Output the [x, y] coordinate of the center of the cell containing the given text.  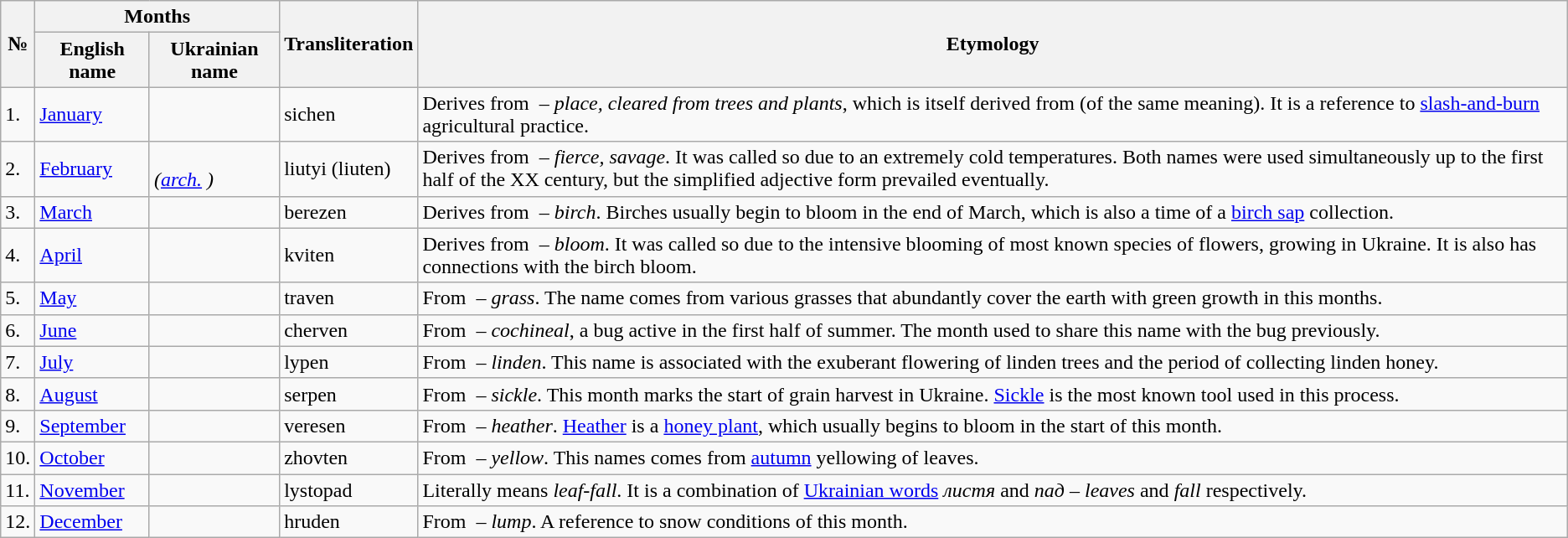
May [92, 298]
August [92, 394]
4. [18, 255]
liutyi (liuten) [348, 169]
3. [18, 212]
Transliteration [348, 44]
June [92, 330]
6. [18, 330]
sichen [348, 114]
zhovten [348, 458]
From – linden. This name is associated with the exuberant flowering of linden trees and the period of collecting linden honey. [993, 362]
5. [18, 298]
berezen [348, 212]
11. [18, 490]
From – yellow. This names comes from autumn yellowing of leaves. [993, 458]
9. [18, 426]
traven [348, 298]
February [92, 169]
From – grass. The name comes from various grasses that abundantly cover the earth with green growth in this months. [993, 298]
№ [18, 44]
From – sickle. This month marks the start of grain harvest in Ukraine. Sickle is the most known tool used in this process. [993, 394]
lystopad [348, 490]
8. [18, 394]
March [92, 212]
January [92, 114]
October [92, 458]
Derives from – birch. Birches usually begin to bloom in the end of March, which is also a time of a birch sap collection. [993, 212]
kviten [348, 255]
November [92, 490]
lypen [348, 362]
July [92, 362]
From – lump. A reference to snow conditions of this month. [993, 522]
veresen [348, 426]
Ukrainian name [214, 60]
serpen [348, 394]
Literally means leaf-fall. It is a combination of Ukrainian words листя and пад – leaves and fall respectively. [993, 490]
Months [157, 17]
10. [18, 458]
April [92, 255]
hruden [348, 522]
September [92, 426]
English name [92, 60]
December [92, 522]
7. [18, 362]
cherven [348, 330]
From – cochineal, a bug active in the first half of summer. The month used to share this name with the bug previously. [993, 330]
Etymology [993, 44]
(arch. ) [214, 169]
From – heather. Heather is a honey plant, which usually begins to bloom in the start of this month. [993, 426]
2. [18, 169]
1. [18, 114]
12. [18, 522]
